Find where the given text appears and provide that cell's center as [x, y] coordinate. 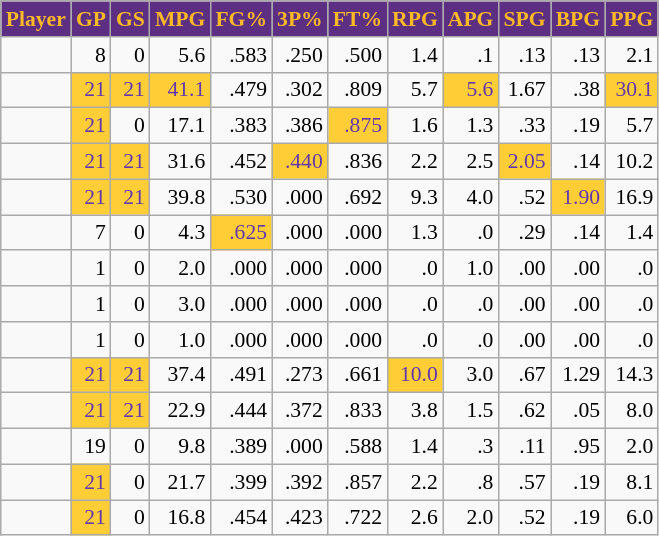
.440 [300, 162]
.383 [241, 126]
GS [130, 19]
GP [91, 19]
RPG [415, 19]
.833 [358, 411]
1.67 [524, 90]
.423 [300, 518]
30.1 [632, 90]
.8 [471, 482]
MPG [180, 19]
1.29 [578, 375]
.479 [241, 90]
.399 [241, 482]
4.3 [180, 233]
.836 [358, 162]
.33 [524, 126]
.389 [241, 447]
1.6 [415, 126]
SPG [524, 19]
.809 [358, 90]
.583 [241, 55]
22.9 [180, 411]
3P% [300, 19]
8.1 [632, 482]
8 [91, 55]
.250 [300, 55]
1.90 [578, 197]
APG [471, 19]
1.5 [471, 411]
.11 [524, 447]
9.3 [415, 197]
.588 [358, 447]
41.1 [180, 90]
.530 [241, 197]
.302 [300, 90]
2.05 [524, 162]
.661 [358, 375]
3.8 [415, 411]
14.3 [632, 375]
.3 [471, 447]
17.1 [180, 126]
8.0 [632, 411]
.692 [358, 197]
.372 [300, 411]
37.4 [180, 375]
.62 [524, 411]
2.6 [415, 518]
.857 [358, 482]
.386 [300, 126]
.500 [358, 55]
39.8 [180, 197]
.1 [471, 55]
4.0 [471, 197]
.29 [524, 233]
31.6 [180, 162]
2.5 [471, 162]
FG% [241, 19]
BPG [578, 19]
.38 [578, 90]
.625 [241, 233]
21.7 [180, 482]
.875 [358, 126]
.273 [300, 375]
.95 [578, 447]
7 [91, 233]
.67 [524, 375]
.392 [300, 482]
2.1 [632, 55]
.452 [241, 162]
.57 [524, 482]
6.0 [632, 518]
9.8 [180, 447]
.454 [241, 518]
FT% [358, 19]
16.8 [180, 518]
.722 [358, 518]
.491 [241, 375]
10.0 [415, 375]
.05 [578, 411]
.444 [241, 411]
16.9 [632, 197]
Player [36, 19]
10.2 [632, 162]
19 [91, 447]
PPG [632, 19]
